Scan for the cell matching the given text and deliver its [X, Y] coordinate at center. 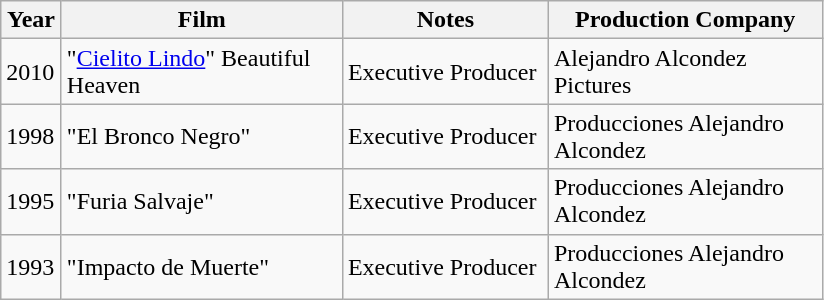
Production Company [685, 20]
"El Bronco Negro" [202, 136]
Film [202, 20]
Alejandro Alcondez Pictures [685, 72]
"Impacto de Muerte" [202, 266]
Notes [445, 20]
Year [32, 20]
1995 [32, 202]
"Furia Salvaje" [202, 202]
1998 [32, 136]
1993 [32, 266]
"Cielito Lindo" Beautiful Heaven [202, 72]
2010 [32, 72]
